Provide the [x, y] coordinate of the cell's center where the given text is located.  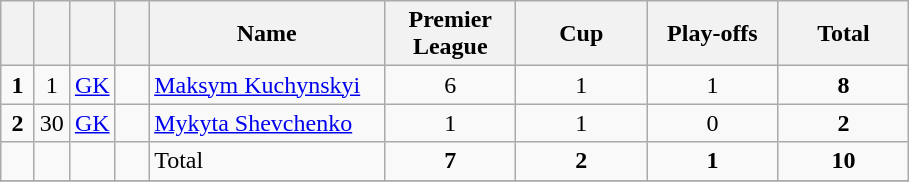
7 [450, 161]
10 [844, 161]
Cup [582, 34]
Premier League [450, 34]
Maksym Kuchynskyi [267, 85]
Mykyta Shevchenko [267, 123]
30 [52, 123]
6 [450, 85]
8 [844, 85]
Name [267, 34]
Play-offs [712, 34]
0 [712, 123]
